Output the (x, y) coordinate of the center of the cell containing the given text.  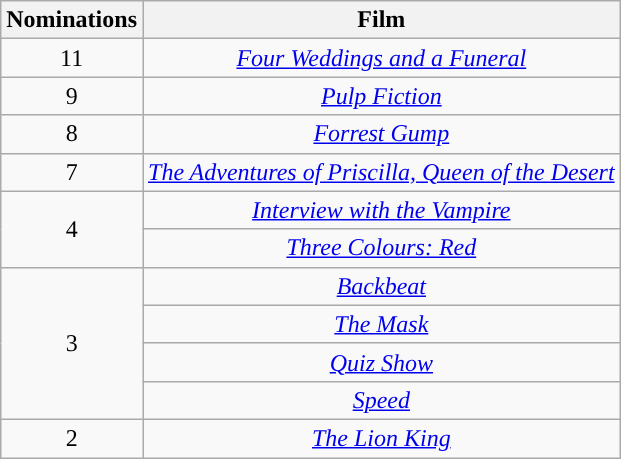
The Adventures of Priscilla, Queen of the Desert (381, 172)
Film (381, 20)
Quiz Show (381, 362)
4 (72, 229)
Speed (381, 400)
Nominations (72, 20)
Forrest Gump (381, 134)
Four Weddings and a Funeral (381, 58)
11 (72, 58)
8 (72, 134)
The Mask (381, 324)
Pulp Fiction (381, 96)
Three Colours: Red (381, 248)
3 (72, 343)
Backbeat (381, 286)
7 (72, 172)
Interview with the Vampire (381, 210)
9 (72, 96)
The Lion King (381, 438)
2 (72, 438)
